Pinpoint the cell where the given text exists, returning its (x, y) midpoint coordinate. 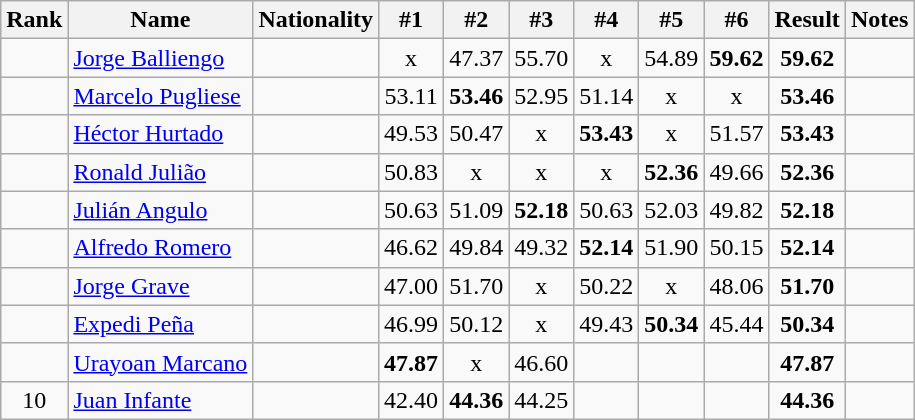
Héctor Hurtado (160, 134)
#6 (736, 20)
51.14 (606, 96)
Jorge Grave (160, 286)
50.47 (476, 134)
Juan Infante (160, 400)
48.06 (736, 286)
47.37 (476, 58)
51.90 (672, 248)
Julián Angulo (160, 210)
#3 (542, 20)
49.43 (606, 324)
46.99 (412, 324)
Jorge Balliengo (160, 58)
46.62 (412, 248)
Urayoan Marcano (160, 362)
#5 (672, 20)
Name (160, 20)
49.66 (736, 172)
42.40 (412, 400)
45.44 (736, 324)
50.12 (476, 324)
#2 (476, 20)
Alfredo Romero (160, 248)
#1 (412, 20)
49.53 (412, 134)
Result (807, 20)
50.15 (736, 248)
50.22 (606, 286)
Marcelo Pugliese (160, 96)
49.82 (736, 210)
47.00 (412, 286)
Nationality (316, 20)
51.57 (736, 134)
55.70 (542, 58)
49.32 (542, 248)
Notes (879, 20)
51.09 (476, 210)
54.89 (672, 58)
Rank (34, 20)
50.83 (412, 172)
Ronald Julião (160, 172)
53.11 (412, 96)
52.95 (542, 96)
Expedi Peña (160, 324)
49.84 (476, 248)
10 (34, 400)
46.60 (542, 362)
#4 (606, 20)
44.25 (542, 400)
52.03 (672, 210)
